Capture the cell that displays the provided text and extract its [X, Y] central coordinate. 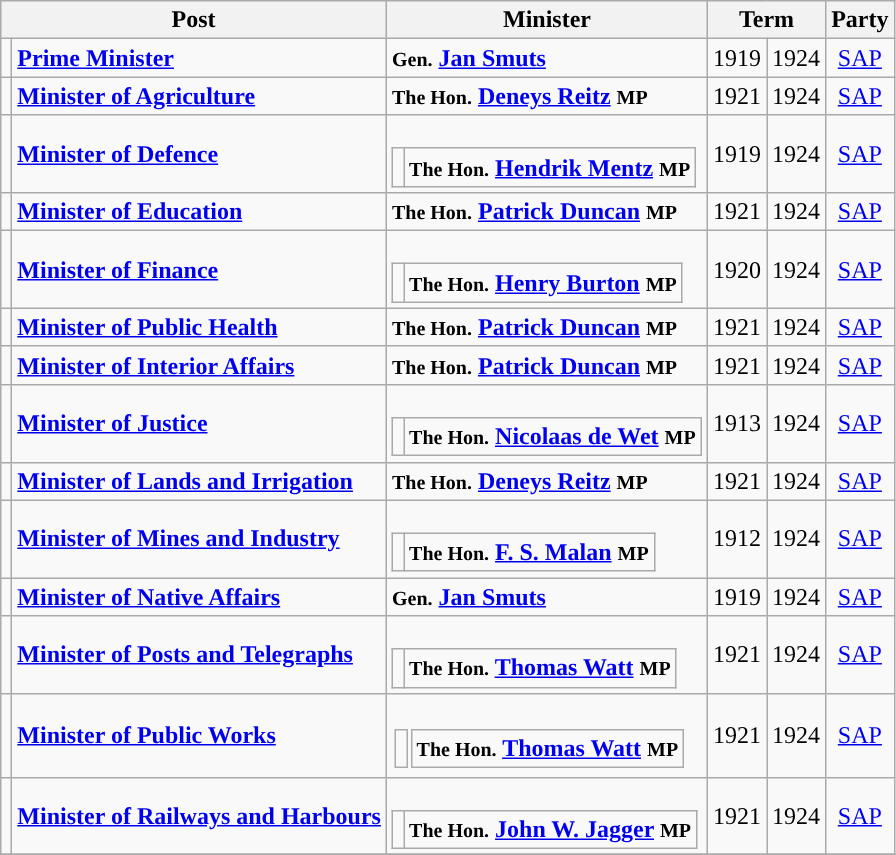
1912 [738, 539]
Post [194, 20]
Minister of Native Affairs [200, 597]
1920 [738, 270]
1913 [738, 423]
Minister of Finance [200, 270]
Minister of Defence [200, 154]
Term [767, 20]
Prime Minister [200, 58]
Minister of Justice [200, 423]
Party [860, 20]
Minister of Public Works [200, 735]
Minister [546, 20]
Minister of Public Health [200, 327]
Minister of Agriculture [200, 96]
Minister of Lands and Irrigation [200, 481]
Minister of Railways and Harbours [200, 816]
Minister of Posts and Telegraphs [200, 655]
Minister of Interior Affairs [200, 365]
Minister of Mines and Industry [200, 539]
Minister of Education [200, 212]
